Scan for the cell matching the given text and deliver its (X, Y) coordinate at center. 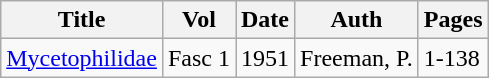
Fasc 1 (198, 58)
Pages (453, 20)
Title (82, 20)
Freeman, P. (357, 58)
Vol (198, 20)
Date (266, 20)
1-138 (453, 58)
Auth (357, 20)
1951 (266, 58)
Mycetophilidae (82, 58)
